For the text-containing cell, return its midpoint in [x, y] coordinate format. 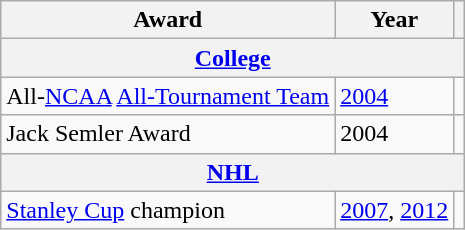
Jack Semler Award [168, 134]
All-NCAA All-Tournament Team [168, 96]
2007, 2012 [394, 210]
College [233, 58]
Stanley Cup champion [168, 210]
NHL [233, 172]
Year [394, 20]
Award [168, 20]
